Extract the (x, y) coordinate from the center of the cell holding the provided text.  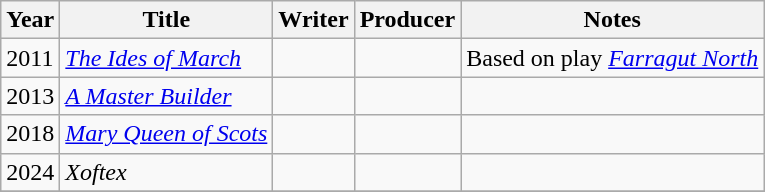
Mary Queen of Scots (166, 134)
2013 (30, 96)
The Ides of March (166, 58)
Based on play Farragut North (612, 58)
A Master Builder (166, 96)
Year (30, 20)
2018 (30, 134)
2011 (30, 58)
2024 (30, 172)
Xoftex (166, 172)
Title (166, 20)
Producer (408, 20)
Writer (314, 20)
Notes (612, 20)
